Extract the (x, y) coordinate from the center of the cell holding the provided text.  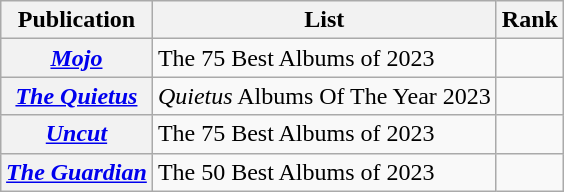
Publication (77, 20)
Quietus Albums Of The Year 2023 (324, 96)
Mojo (77, 58)
Rank (530, 20)
Uncut (77, 134)
The Quietus (77, 96)
List (324, 20)
The Guardian (77, 172)
The 50 Best Albums of 2023 (324, 172)
